Search for the cell housing the specified text and yield its [X, Y] center coordinate. 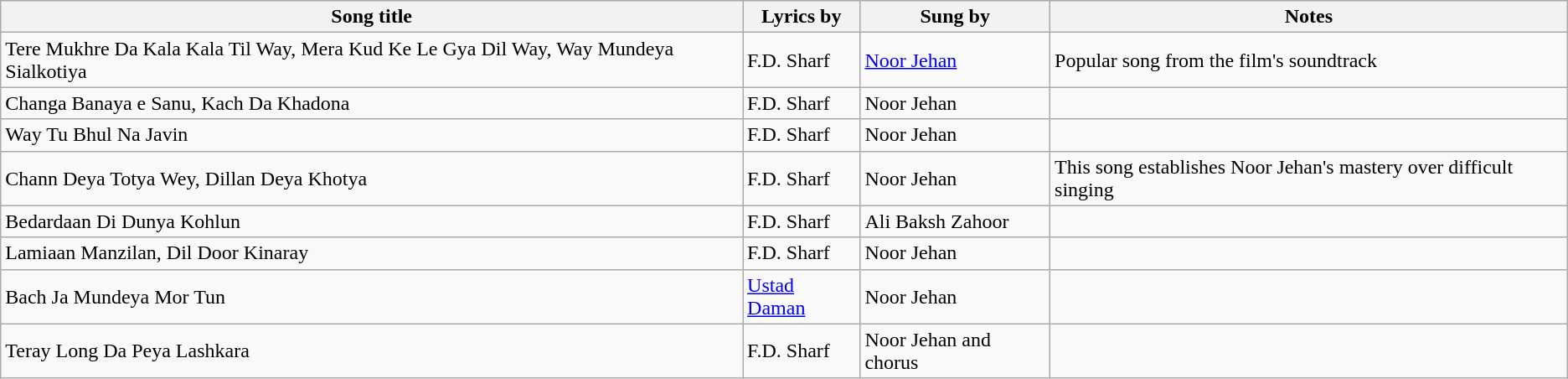
Popular song from the film's soundtrack [1309, 60]
Chann Deya Totya Wey, Dillan Deya Khotya [372, 178]
This song establishes Noor Jehan's mastery over difficult singing [1309, 178]
Tere Mukhre Da Kala Kala Til Way, Mera Kud Ke Le Gya Dil Way, Way Mundeya Sialkotiya [372, 60]
Lamiaan Manzilan, Dil Door Kinaray [372, 253]
Ali Baksh Zahoor [955, 221]
Sung by [955, 17]
Song title [372, 17]
Bedardaan Di Dunya Kohlun [372, 221]
Way Tu Bhul Na Javin [372, 135]
Bach Ja Mundeya Mor Tun [372, 297]
Notes [1309, 17]
Noor Jehan and chorus [955, 350]
Changa Banaya e Sanu, Kach Da Khadona [372, 103]
Lyrics by [802, 17]
Teray Long Da Peya Lashkara [372, 350]
Ustad Daman [802, 297]
